Search for the cell housing the specified text and yield its [X, Y] center coordinate. 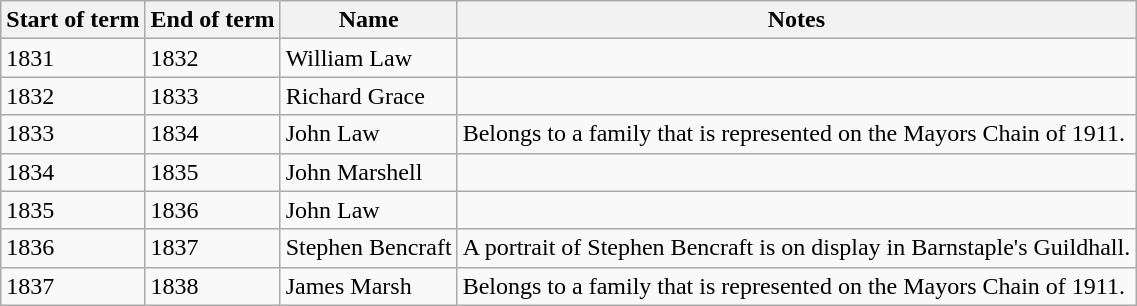
James Marsh [368, 286]
End of term [212, 20]
Name [368, 20]
A portrait of Stephen Bencraft is on display in Barnstaple's Guildhall. [796, 248]
1838 [212, 286]
William Law [368, 58]
Richard Grace [368, 96]
1831 [73, 58]
John Marshell [368, 172]
Stephen Bencraft [368, 248]
Start of term [73, 20]
Notes [796, 20]
